From the cell containing the given text, extract its center point as (x, y) coordinate. 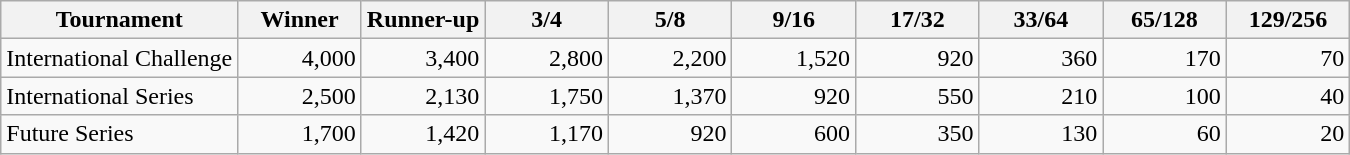
5/8 (670, 20)
International Series (120, 96)
2,800 (547, 58)
1,520 (794, 58)
70 (1288, 58)
Future Series (120, 134)
International Challenge (120, 58)
100 (1165, 96)
129/256 (1288, 20)
210 (1041, 96)
20 (1288, 134)
Tournament (120, 20)
1,420 (423, 134)
Runner-up (423, 20)
60 (1165, 134)
1,370 (670, 96)
Winner (300, 20)
2,200 (670, 58)
3/4 (547, 20)
600 (794, 134)
40 (1288, 96)
550 (918, 96)
33/64 (1041, 20)
1,170 (547, 134)
4,000 (300, 58)
17/32 (918, 20)
350 (918, 134)
2,500 (300, 96)
1,700 (300, 134)
2,130 (423, 96)
170 (1165, 58)
3,400 (423, 58)
9/16 (794, 20)
65/128 (1165, 20)
130 (1041, 134)
1,750 (547, 96)
360 (1041, 58)
